Provide the [x, y] coordinate of the cell's center where the given text is located.  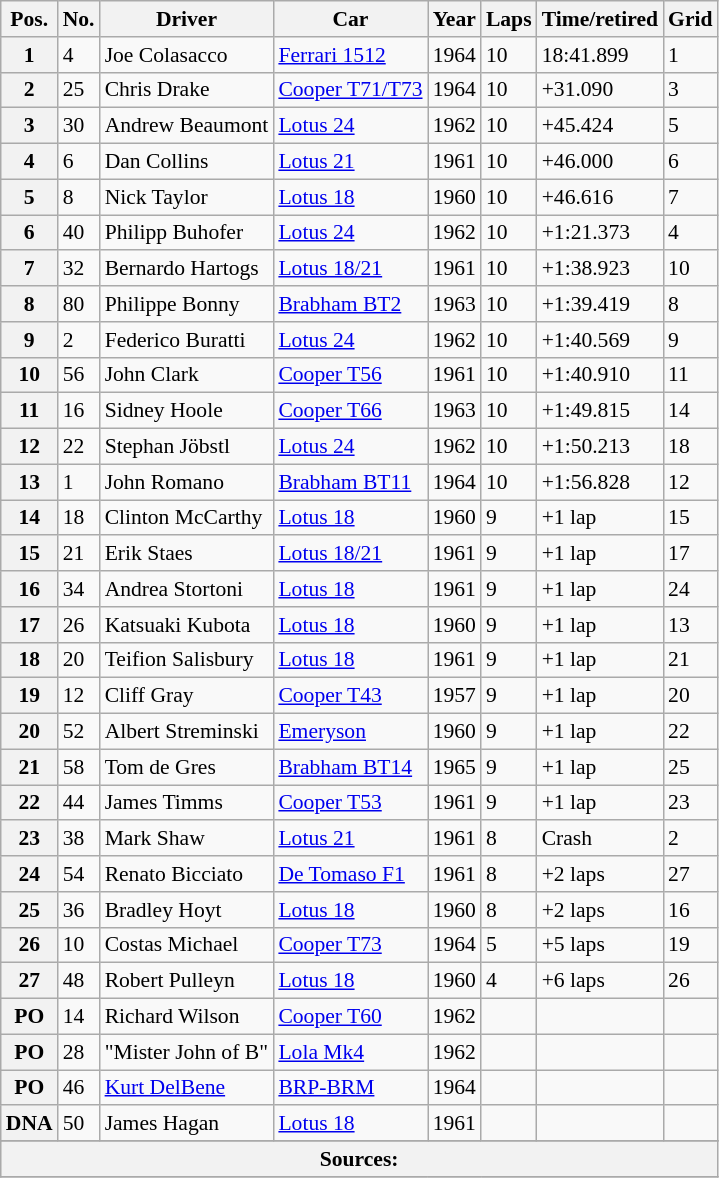
Cooper T66 [350, 411]
Time/retired [600, 19]
Joe Colasacco [187, 55]
Pos. [30, 19]
Sidney Hoole [187, 411]
Sources: [360, 1159]
Federico Buratti [187, 340]
Erik Staes [187, 554]
Cooper T43 [350, 696]
+5 laps [600, 945]
James Timms [187, 803]
No. [79, 19]
52 [79, 732]
56 [79, 375]
Cooper T73 [350, 945]
80 [79, 304]
Grid [690, 19]
Mark Shaw [187, 839]
+46.000 [600, 162]
"Mister John of B" [187, 1052]
Year [454, 19]
Driver [187, 19]
+1:56.828 [600, 482]
36 [79, 910]
Robert Pulleyn [187, 981]
28 [79, 1052]
Andrea Stortoni [187, 589]
Nick Taylor [187, 197]
Cooper T60 [350, 1017]
+1:38.923 [600, 269]
Tom de Gres [187, 767]
Chris Drake [187, 90]
+1:49.815 [600, 411]
James Hagan [187, 1124]
Cliff Gray [187, 696]
18:41.899 [600, 55]
John Clark [187, 375]
Philipp Buhofer [187, 233]
44 [79, 803]
Lola Mk4 [350, 1052]
Stephan Jöbstl [187, 447]
38 [79, 839]
Dan Collins [187, 162]
Richard Wilson [187, 1017]
DNA [30, 1124]
Katsuaki Kubota [187, 625]
Philippe Bonny [187, 304]
46 [79, 1088]
Albert Streminski [187, 732]
Brabham BT11 [350, 482]
+1:40.569 [600, 340]
34 [79, 589]
30 [79, 126]
Laps [509, 19]
Cooper T56 [350, 375]
+1:40.910 [600, 375]
48 [79, 981]
+31.090 [600, 90]
Crash [600, 839]
Ferrari 1512 [350, 55]
Cooper T53 [350, 803]
+1:21.373 [600, 233]
50 [79, 1124]
1957 [454, 696]
De Tomaso F1 [350, 874]
Andrew Beaumont [187, 126]
54 [79, 874]
Teifion Salisbury [187, 660]
Clinton McCarthy [187, 518]
Bradley Hoyt [187, 910]
Costas Michael [187, 945]
+6 laps [600, 981]
40 [79, 233]
John Romano [187, 482]
Brabham BT14 [350, 767]
+1:50.213 [600, 447]
Car [350, 19]
Cooper T71/T73 [350, 90]
+1:39.419 [600, 304]
BRP-BRM [350, 1088]
32 [79, 269]
Emeryson [350, 732]
Brabham BT2 [350, 304]
+45.424 [600, 126]
1965 [454, 767]
Kurt DelBene [187, 1088]
+46.616 [600, 197]
Bernardo Hartogs [187, 269]
58 [79, 767]
Renato Bicciato [187, 874]
